For the text-containing cell, return its midpoint in (x, y) coordinate format. 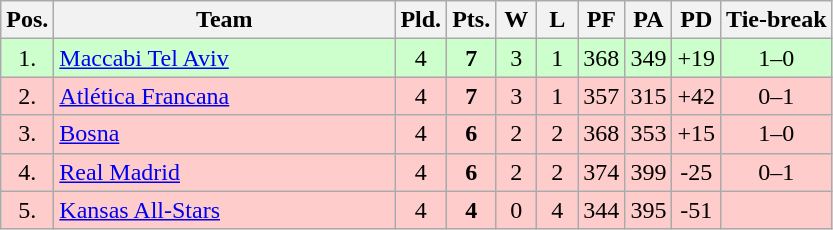
Pld. (421, 20)
399 (648, 172)
0 (516, 210)
Bosna (224, 134)
374 (602, 172)
Pts. (472, 20)
395 (648, 210)
Team (224, 20)
PA (648, 20)
349 (648, 58)
353 (648, 134)
4. (28, 172)
PD (696, 20)
W (516, 20)
PF (602, 20)
+15 (696, 134)
Atlética Francana (224, 96)
1. (28, 58)
L (558, 20)
2. (28, 96)
Kansas All-Stars (224, 210)
3. (28, 134)
+19 (696, 58)
Pos. (28, 20)
5. (28, 210)
357 (602, 96)
-51 (696, 210)
315 (648, 96)
+42 (696, 96)
-25 (696, 172)
Tie-break (777, 20)
344 (602, 210)
Real Madrid (224, 172)
Maccabi Tel Aviv (224, 58)
